Find where the given text appears and provide that cell's center as [X, Y] coordinate. 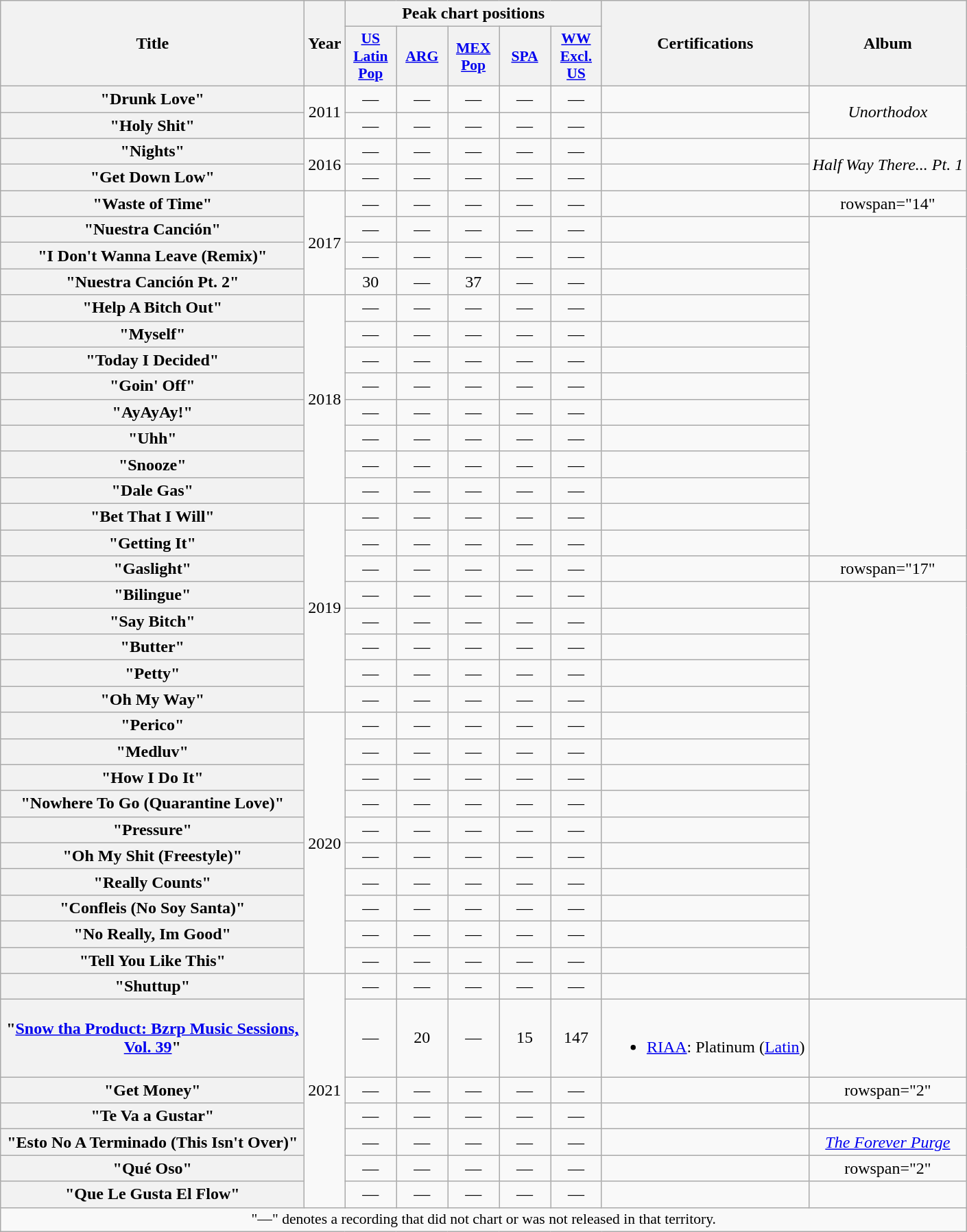
"No Really, Im Good" [152, 934]
"Oh My Shit (Freestyle)" [152, 856]
"Confleis (No Soy Santa)" [152, 908]
"Snow tha Product: Bzrp Music Sessions, Vol. 39" [152, 1038]
Half Way There... Pt. 1 [887, 165]
SPA [525, 56]
"I Don't Wanna Leave (Remix)" [152, 256]
"Drunk Love" [152, 99]
Unorthodox [887, 112]
USLatinPop [370, 56]
2017 [325, 243]
"Nowhere To Go (Quarantine Love)" [152, 804]
"Snooze" [152, 464]
"Te Va a Gustar" [152, 1116]
"Myself" [152, 334]
"Today I Decided" [152, 360]
"Tell You Like This" [152, 961]
2016 [325, 165]
"Say Bitch" [152, 621]
37 [473, 282]
"Uhh" [152, 438]
Title [152, 44]
147 [576, 1038]
"Nuestra Canción" [152, 230]
"Petty" [152, 673]
"Butter" [152, 647]
30 [370, 282]
WWExcl.US [576, 56]
"Get Money" [152, 1090]
2020 [325, 843]
"Perico" [152, 725]
"Que Le Gusta El Flow" [152, 1194]
Peak chart positions [473, 14]
Year [325, 44]
Album [887, 44]
ARG [422, 56]
"Getting It" [152, 542]
"Help A Bitch Out" [152, 308]
"Really Counts" [152, 882]
"Holy Shit" [152, 125]
"Pressure" [152, 830]
15 [525, 1038]
"Gaslight" [152, 569]
"Get Down Low" [152, 178]
"Bilingue" [152, 595]
20 [422, 1038]
MEXPop [473, 56]
The Forever Purge [887, 1142]
2011 [325, 112]
"Nuestra Canción Pt. 2" [152, 282]
"Goin' Off" [152, 386]
"Nights" [152, 152]
rowspan="17" [887, 569]
"Qué Oso" [152, 1168]
2021 [325, 1090]
"Shuttup" [152, 987]
2019 [325, 607]
"—" denotes a recording that did not chart or was not released in that territory. [484, 1220]
"How I Do It" [152, 777]
rowspan="14" [887, 204]
"Esto No A Terminado (This Isn't Over)" [152, 1142]
2018 [325, 399]
"Bet That I Will" [152, 516]
"Medluv" [152, 751]
"Waste of Time" [152, 204]
"Dale Gas" [152, 490]
Certifications [705, 44]
"AyAyAy!" [152, 412]
"Oh My Way" [152, 699]
RIAA: Platinum (Latin) [705, 1038]
